From the cell containing the given text, extract its center point as [x, y] coordinate. 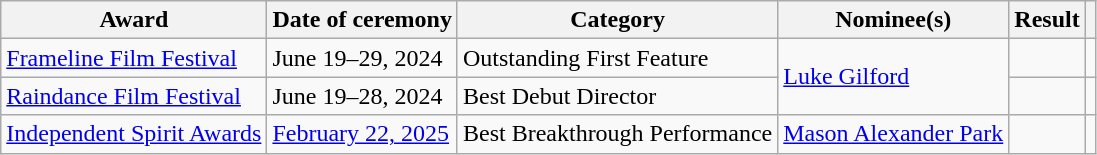
Best Breakthrough Performance [617, 134]
Result [1047, 20]
Best Debut Director [617, 96]
Luke Gilford [894, 77]
Outstanding First Feature [617, 58]
Category [617, 20]
Frameline Film Festival [134, 58]
Raindance Film Festival [134, 96]
Nominee(s) [894, 20]
Mason Alexander Park [894, 134]
February 22, 2025 [362, 134]
Award [134, 20]
Date of ceremony [362, 20]
Independent Spirit Awards [134, 134]
June 19–28, 2024 [362, 96]
June 19–29, 2024 [362, 58]
